Capture the cell that displays the provided text and extract its [x, y] central coordinate. 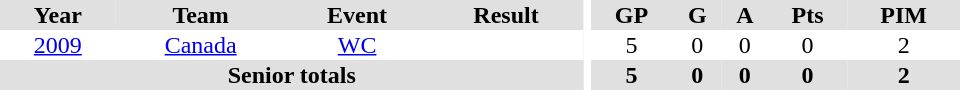
Result [506, 15]
Year [58, 15]
WC [358, 45]
Pts [808, 15]
Senior totals [292, 75]
PIM [904, 15]
GP [631, 15]
2009 [58, 45]
Team [201, 15]
Canada [201, 45]
Event [358, 15]
A [745, 15]
G [698, 15]
